Determine the [x, y] coordinate at the center of the cell enclosing the given text.  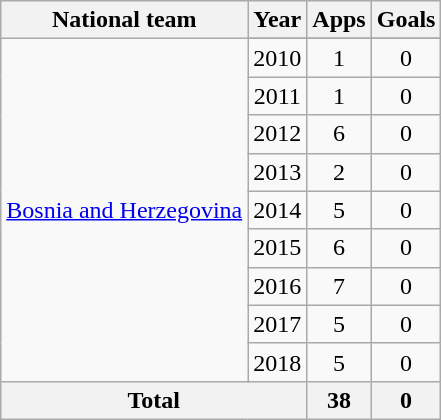
2013 [278, 172]
Bosnia and Herzegovina [124, 210]
7 [339, 286]
Apps [339, 20]
2018 [278, 362]
Total [154, 400]
2017 [278, 324]
2016 [278, 286]
Year [278, 20]
2010 [278, 58]
38 [339, 400]
2014 [278, 210]
2011 [278, 96]
National team [124, 20]
2015 [278, 248]
2012 [278, 134]
Goals [406, 20]
2 [339, 172]
